Detect which cell encompasses the target text, then output its [X, Y] center coordinate. 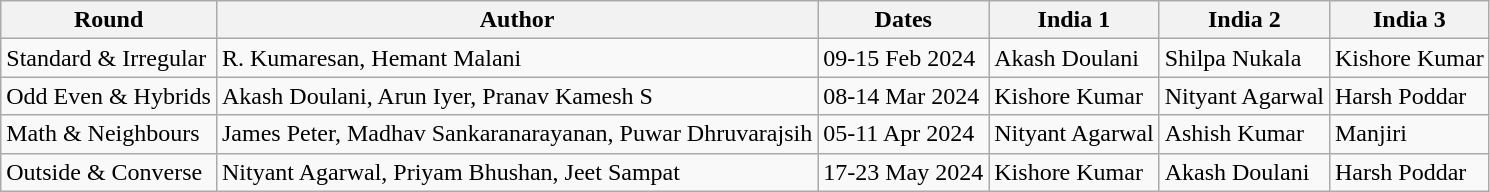
Dates [904, 20]
Round [109, 20]
India 1 [1074, 20]
R. Kumaresan, Hemant Malani [516, 58]
Author [516, 20]
Nityant Agarwal, Priyam Bhushan, Jeet Sampat [516, 172]
Akash Doulani, Arun Iyer, Pranav Kamesh S [516, 96]
Standard & Irregular [109, 58]
India 3 [1409, 20]
Ashish Kumar [1244, 134]
08-14 Mar 2024 [904, 96]
09-15 Feb 2024 [904, 58]
James Peter, Madhav Sankaranarayanan, Puwar Dhruvarajsih [516, 134]
Outside & Converse [109, 172]
Odd Even & Hybrids [109, 96]
17-23 May 2024 [904, 172]
Math & Neighbours [109, 134]
India 2 [1244, 20]
05-11 Apr 2024 [904, 134]
Manjiri [1409, 134]
Shilpa Nukala [1244, 58]
